For the text-containing cell, return its midpoint in [x, y] coordinate format. 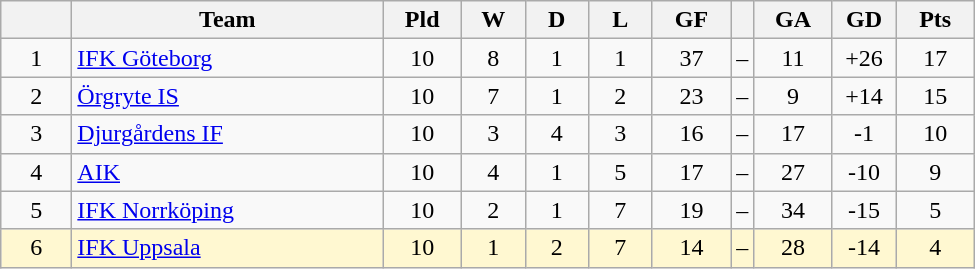
28 [794, 248]
+14 [864, 96]
GA [794, 20]
19 [692, 210]
Pts [936, 20]
GD [864, 20]
Djurgårdens IF [228, 134]
8 [493, 58]
IFK Uppsala [228, 248]
15 [936, 96]
11 [794, 58]
27 [794, 172]
Team [228, 20]
16 [692, 134]
23 [692, 96]
14 [692, 248]
Pld [422, 20]
6 [36, 248]
-14 [864, 248]
-1 [864, 134]
AIK [228, 172]
+26 [864, 58]
D [557, 20]
W [493, 20]
GF [692, 20]
34 [794, 210]
IFK Göteborg [228, 58]
-10 [864, 172]
37 [692, 58]
IFK Norrköping [228, 210]
L [621, 20]
Örgryte IS [228, 96]
-15 [864, 210]
